Return (x, y) of the center of cell containing provided text 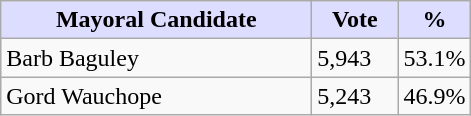
46.9% (434, 96)
5,943 (355, 58)
Mayoral Candidate (156, 20)
% (434, 20)
Gord Wauchope (156, 96)
Vote (355, 20)
53.1% (434, 58)
Barb Baguley (156, 58)
5,243 (355, 96)
